From the cell containing the given text, extract its center point as [x, y] coordinate. 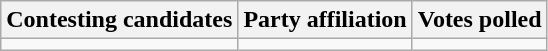
Contesting candidates [120, 20]
Party affiliation [325, 20]
Votes polled [480, 20]
